Search for the cell housing the specified text and yield its [x, y] center coordinate. 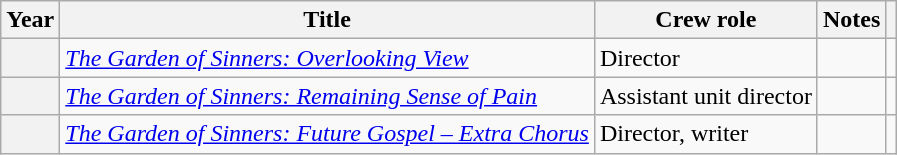
Year [30, 20]
Crew role [706, 20]
Notes [851, 20]
Title [328, 20]
Director [706, 58]
The Garden of Sinners: Future Gospel – Extra Chorus [328, 134]
The Garden of Sinners: Remaining Sense of Pain [328, 96]
Director, writer [706, 134]
The Garden of Sinners: Overlooking View [328, 58]
Assistant unit director [706, 96]
